Output the (x, y) coordinate of the center of the cell containing the given text.  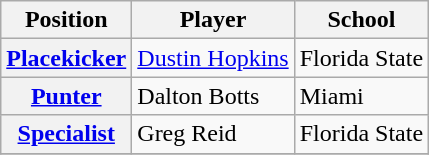
Punter (66, 96)
Placekicker (66, 58)
Position (66, 20)
Greg Reid (213, 134)
Dalton Botts (213, 96)
Miami (361, 96)
Player (213, 20)
Dustin Hopkins (213, 58)
Specialist (66, 134)
School (361, 20)
